Output the [x, y] coordinate of the center of the cell containing the given text.  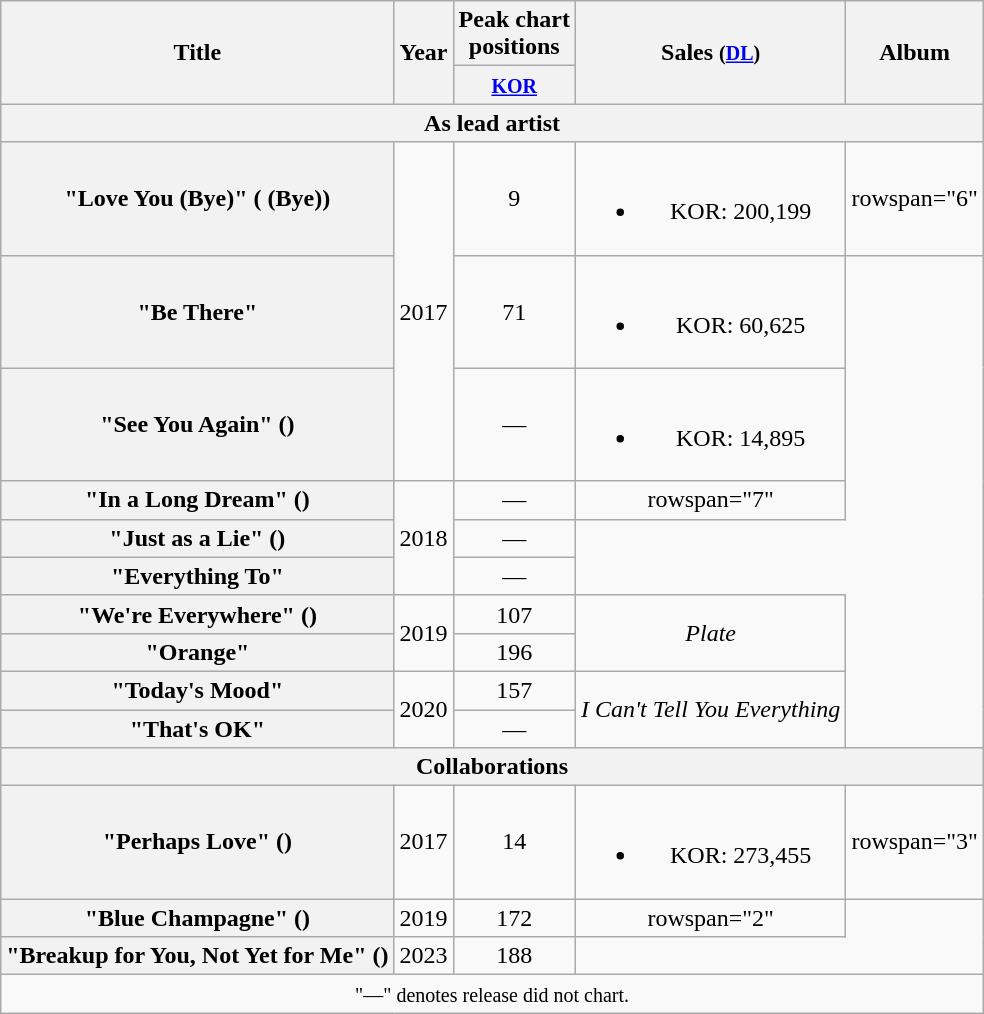
KOR: 200,199 [710, 198]
As lead artist [492, 123]
KOR: 60,625 [710, 312]
rowspan="2" [710, 918]
"Blue Champagne" () [198, 918]
107 [514, 614]
"Love You (Bye)" ( (Bye)) [198, 198]
"Orange" [198, 652]
rowspan="7" [710, 500]
"In a Long Dream" () [198, 500]
"Perhaps Love" () [198, 842]
188 [514, 956]
KOR: 273,455 [710, 842]
2023 [424, 956]
"See You Again" () [198, 424]
Year [424, 52]
Sales (DL) [710, 52]
"That's OK" [198, 729]
Collaborations [492, 767]
"Today's Mood" [198, 690]
"Everything To" [198, 576]
"—" denotes release did not chart. [492, 994]
Title [198, 52]
rowspan="6" [915, 198]
"Be There" [198, 312]
196 [514, 652]
Plate [710, 633]
172 [514, 918]
rowspan="3" [915, 842]
KOR: 14,895 [710, 424]
2018 [424, 538]
14 [514, 842]
KOR [514, 85]
71 [514, 312]
I Can't Tell You Everything [710, 709]
Peak chart positions [514, 34]
"We're Everywhere" () [198, 614]
Album [915, 52]
"Breakup for You, Not Yet for Me" () [198, 956]
2020 [424, 709]
9 [514, 198]
157 [514, 690]
"Just as a Lie" () [198, 538]
